Scan for the cell matching the given text and deliver its [X, Y] coordinate at center. 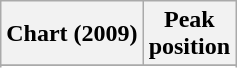
Chart (2009) [72, 34]
Peakposition [189, 34]
